Detect which cell encompasses the target text, then output its [X, Y] center coordinate. 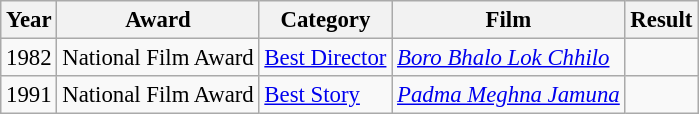
1982 [29, 58]
Padma Meghna Jamuna [508, 95]
Boro Bhalo Lok Chhilo [508, 58]
Result [662, 20]
Category [326, 20]
Year [29, 20]
Film [508, 20]
Best Director [326, 58]
Best Story [326, 95]
Award [158, 20]
1991 [29, 95]
